Pinpoint the cell where the given text exists, returning its [X, Y] midpoint coordinate. 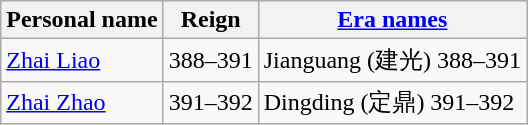
388–391 [210, 60]
Zhai Liao [82, 60]
Personal name [82, 20]
Era names [392, 20]
391–392 [210, 102]
Zhai Zhao [82, 102]
Dingding (定鼎) 391–392 [392, 102]
Reign [210, 20]
Jianguang (建光) 388–391 [392, 60]
